Detect which cell encompasses the target text, then output its (X, Y) center coordinate. 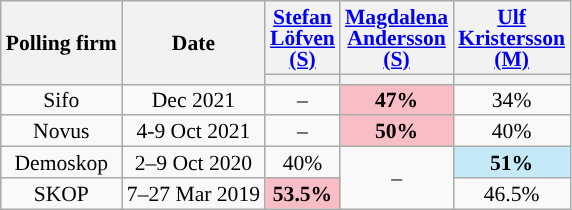
SKOP (62, 194)
Polling firm (62, 42)
Stefan Löfven (S) (302, 38)
2–9 Oct 2020 (194, 162)
Magdalena Andersson (S) (396, 38)
47% (396, 100)
Date (194, 42)
50% (396, 132)
7–27 Mar 2019 (194, 194)
Novus (62, 132)
53.5% (302, 194)
4-9 Oct 2021 (194, 132)
Sifo (62, 100)
46.5% (512, 194)
Dec 2021 (194, 100)
Ulf Kristersson (M) (512, 38)
Demoskop (62, 162)
51% (512, 162)
34% (512, 100)
